Output the [x, y] coordinate of the center of the cell containing the given text.  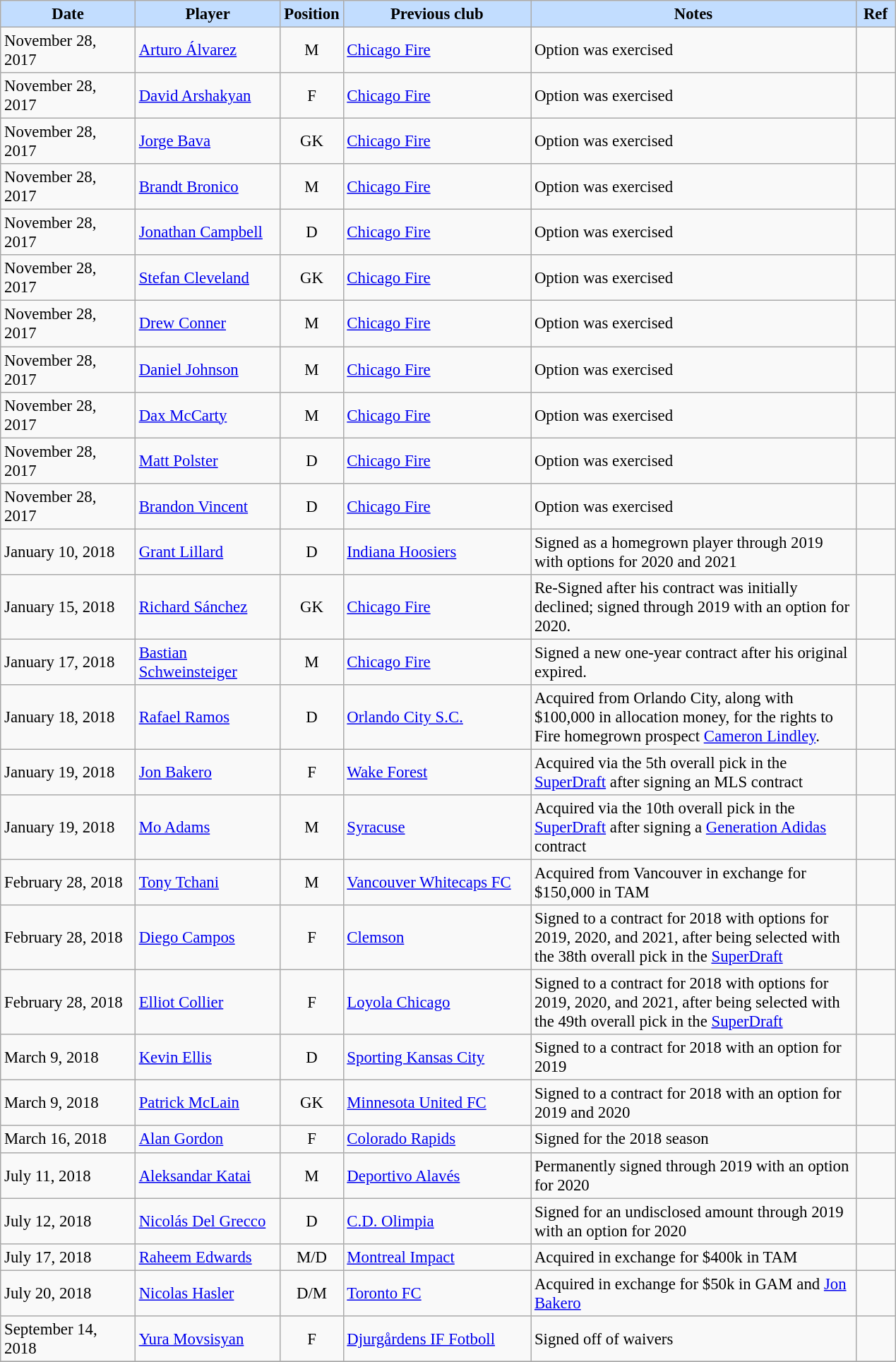
Minnesota United FC [437, 1103]
January 15, 2018 [68, 607]
Jonathan Campbell [208, 233]
Rafael Ramos [208, 717]
Toronto FC [437, 1294]
Acquired via the 10th overall pick in the SuperDraft after signing a Generation Adidas contract [693, 828]
Alan Gordon [208, 1140]
Yura Movsisyan [208, 1339]
Diego Campos [208, 938]
Arturo Álvarez [208, 51]
M/D [312, 1257]
Signed to a contract for 2018 with options for 2019, 2020, and 2021, after being selected with the 38th overall pick in the SuperDraft [693, 938]
Stefan Cleveland [208, 278]
September 14, 2018 [68, 1339]
Signed to a contract for 2018 with an option for 2019 [693, 1058]
Kevin Ellis [208, 1058]
July 12, 2018 [68, 1221]
Date [68, 14]
January 17, 2018 [68, 662]
Colorado Rapids [437, 1140]
July 17, 2018 [68, 1257]
Tony Tchani [208, 883]
C.D. Olimpia [437, 1221]
Daniel Johnson [208, 370]
Raheem Edwards [208, 1257]
Orlando City S.C. [437, 717]
Acquired via the 5th overall pick in the SuperDraft after signing an MLS contract [693, 772]
Elliot Collier [208, 1003]
Ref [876, 14]
Montreal Impact [437, 1257]
Aleksandar Katai [208, 1175]
Brandt Bronico [208, 186]
Drew Conner [208, 323]
Mo Adams [208, 828]
July 11, 2018 [68, 1175]
Clemson [437, 938]
Acquired in exchange for $400k in TAM [693, 1257]
Nicolas Hasler [208, 1294]
Grant Lillard [208, 552]
Signed a new one-year contract after his original expired. [693, 662]
Loyola Chicago [437, 1003]
Signed as a homegrown player through 2019 with options for 2020 and 2021 [693, 552]
March 16, 2018 [68, 1140]
Vancouver Whitecaps FC [437, 883]
Acquired in exchange for $50k in GAM and Jon Bakero [693, 1294]
Signed for the 2018 season [693, 1140]
Previous club [437, 14]
Signed to a contract for 2018 with an option for 2019 and 2020 [693, 1103]
January 18, 2018 [68, 717]
Matt Polster [208, 460]
Sporting Kansas City [437, 1058]
Dax McCarty [208, 415]
Deportivo Alavés [437, 1175]
David Arshakyan [208, 96]
Permanently signed through 2019 with an option for 2020 [693, 1175]
Patrick McLain [208, 1103]
Jon Bakero [208, 772]
Jorge Bava [208, 141]
Bastian Schweinsteiger [208, 662]
Acquired from Vancouver in exchange for $150,000 in TAM [693, 883]
January 10, 2018 [68, 552]
Signed off of waivers [693, 1339]
Notes [693, 14]
Syracuse [437, 828]
Djurgårdens IF Fotboll [437, 1339]
July 20, 2018 [68, 1294]
Richard Sánchez [208, 607]
Signed to a contract for 2018 with options for 2019, 2020, and 2021, after being selected with the 49th overall pick in the SuperDraft [693, 1003]
Nicolás Del Grecco [208, 1221]
Wake Forest [437, 772]
Position [312, 14]
Signed for an undisclosed amount through 2019 with an option for 2020 [693, 1221]
Brandon Vincent [208, 506]
Re-Signed after his contract was initially declined; signed through 2019 with an option for 2020. [693, 607]
Acquired from Orlando City, along with $100,000 in allocation money, for the rights to Fire homegrown prospect Cameron Lindley. [693, 717]
Indiana Hoosiers [437, 552]
Player [208, 14]
D/M [312, 1294]
